From the cell containing the given text, extract its center point as (X, Y) coordinate. 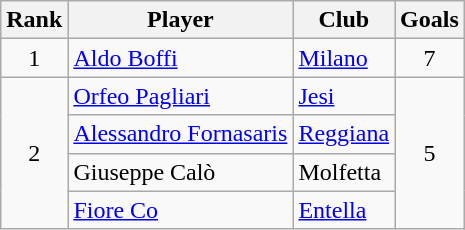
Fiore Co (180, 210)
7 (430, 58)
Orfeo Pagliari (180, 96)
Goals (430, 20)
Jesi (344, 96)
Club (344, 20)
Molfetta (344, 172)
Milano (344, 58)
2 (34, 153)
Player (180, 20)
Rank (34, 20)
Alessandro Fornasaris (180, 134)
Aldo Boffi (180, 58)
1 (34, 58)
Reggiana (344, 134)
Giuseppe Calò (180, 172)
5 (430, 153)
Entella (344, 210)
